Identify which cell holds the provided text, then report its [X, Y] central coordinate. 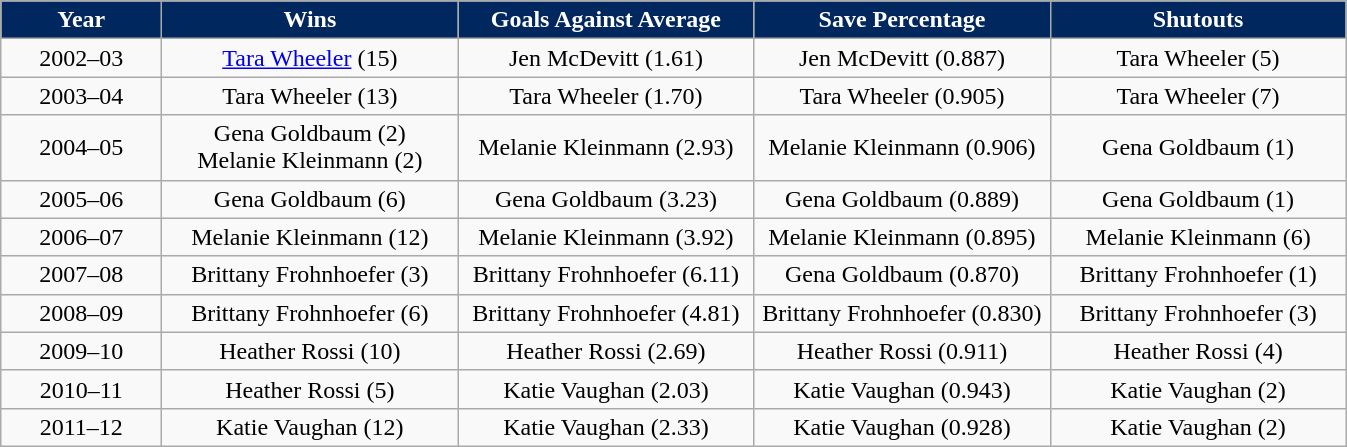
Brittany Frohnhoefer (1) [1198, 275]
Katie Vaughan (2.03) [606, 389]
Jen McDevitt (0.887) [902, 58]
2005–06 [82, 199]
Brittany Frohnhoefer (6) [310, 313]
Tara Wheeler (1.70) [606, 96]
Wins [310, 20]
Heather Rossi (5) [310, 389]
2006–07 [82, 237]
Heather Rossi (4) [1198, 351]
Katie Vaughan (0.943) [902, 389]
Tara Wheeler (13) [310, 96]
Melanie Kleinmann (12) [310, 237]
Year [82, 20]
Jen McDevitt (1.61) [606, 58]
2003–04 [82, 96]
Gena Goldbaum (2)Melanie Kleinmann (2) [310, 148]
Tara Wheeler (5) [1198, 58]
2010–11 [82, 389]
Melanie Kleinmann (6) [1198, 237]
Heather Rossi (10) [310, 351]
2004–05 [82, 148]
Goals Against Average [606, 20]
2008–09 [82, 313]
Gena Goldbaum (0.889) [902, 199]
Brittany Frohnhoefer (4.81) [606, 313]
Melanie Kleinmann (3.92) [606, 237]
Melanie Kleinmann (0.895) [902, 237]
Katie Vaughan (2.33) [606, 427]
2002–03 [82, 58]
Heather Rossi (0.911) [902, 351]
Melanie Kleinmann (2.93) [606, 148]
Tara Wheeler (0.905) [902, 96]
Brittany Frohnhoefer (6.11) [606, 275]
Brittany Frohnhoefer (0.830) [902, 313]
Save Percentage [902, 20]
Heather Rossi (2.69) [606, 351]
Gena Goldbaum (6) [310, 199]
2011–12 [82, 427]
Melanie Kleinmann (0.906) [902, 148]
Gena Goldbaum (3.23) [606, 199]
Katie Vaughan (0.928) [902, 427]
Tara Wheeler (7) [1198, 96]
2007–08 [82, 275]
Tara Wheeler (15) [310, 58]
2009–10 [82, 351]
Katie Vaughan (12) [310, 427]
Shutouts [1198, 20]
Gena Goldbaum (0.870) [902, 275]
